Find where the given text appears and provide that cell's center as (X, Y) coordinate. 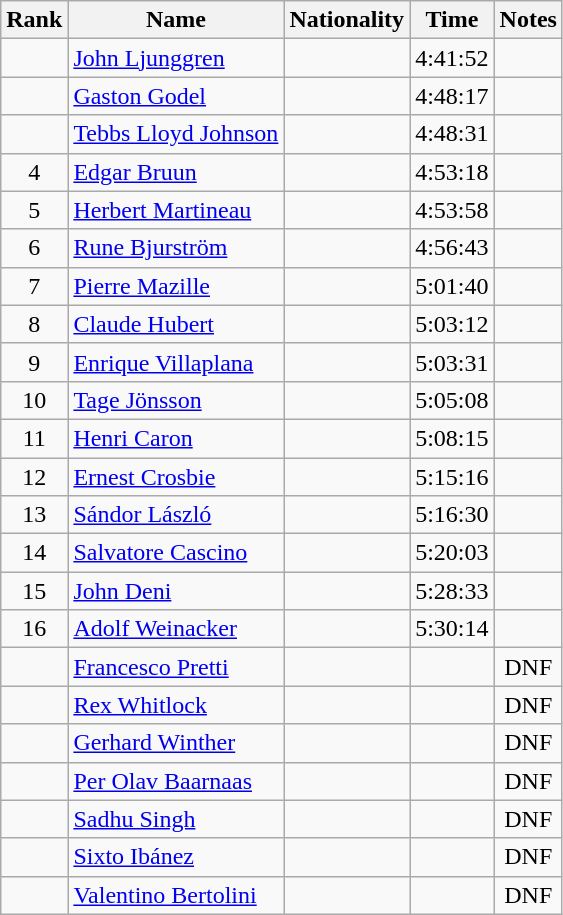
Sándor László (176, 515)
Rank (34, 20)
Sixto Ibánez (176, 857)
Pierre Mazille (176, 286)
16 (34, 629)
7 (34, 286)
Ernest Crosbie (176, 477)
Gaston Godel (176, 96)
Claude Hubert (176, 324)
5:20:03 (452, 553)
Tebbs Lloyd Johnson (176, 134)
John Deni (176, 591)
5:08:15 (452, 438)
5:28:33 (452, 591)
5:05:08 (452, 400)
15 (34, 591)
Nationality (347, 20)
12 (34, 477)
Valentino Bertolini (176, 895)
4 (34, 172)
4:41:52 (452, 58)
Notes (528, 20)
5:16:30 (452, 515)
Gerhard Winther (176, 743)
Enrique Villaplana (176, 362)
Herbert Martineau (176, 210)
4:56:43 (452, 248)
5:03:12 (452, 324)
Time (452, 20)
Adolf Weinacker (176, 629)
5:01:40 (452, 286)
Sadhu Singh (176, 819)
Rune Bjurström (176, 248)
Per Olav Baarnaas (176, 781)
10 (34, 400)
4:48:31 (452, 134)
Henri Caron (176, 438)
13 (34, 515)
14 (34, 553)
Edgar Bruun (176, 172)
Name (176, 20)
John Ljunggren (176, 58)
Salvatore Cascino (176, 553)
6 (34, 248)
Francesco Pretti (176, 667)
Rex Whitlock (176, 705)
11 (34, 438)
Tage Jönsson (176, 400)
9 (34, 362)
5:15:16 (452, 477)
4:53:18 (452, 172)
5:30:14 (452, 629)
4:53:58 (452, 210)
5 (34, 210)
8 (34, 324)
4:48:17 (452, 96)
5:03:31 (452, 362)
